Search for the cell housing the specified text and yield its [X, Y] center coordinate. 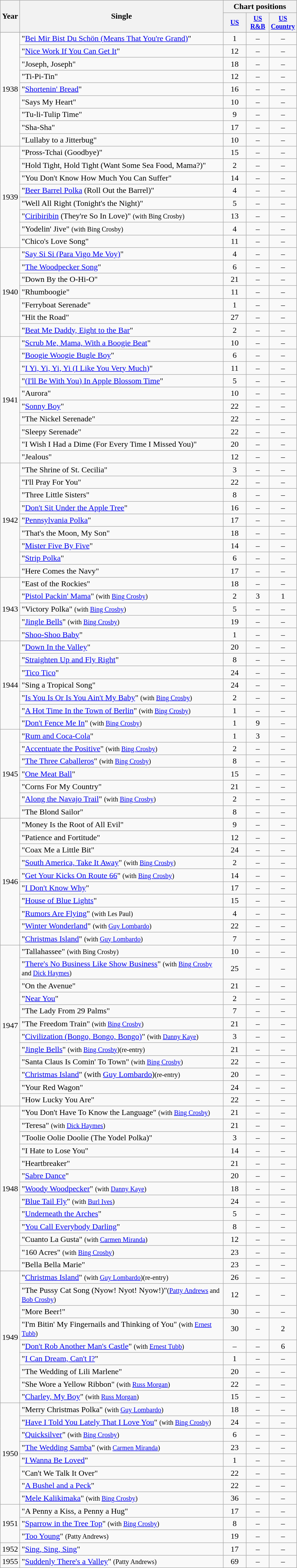
"Tallahassee" (with Bing Crosby) [122, 951]
1944 [10, 685]
"House of Blue Lights" [122, 901]
"Can't We Talk It Over" [122, 1473]
"On the Avenue" [122, 986]
1939 [10, 197]
"The Wedding of Lili Marlene" [122, 1371]
"Sparrow in the Tree Top" (with Bing Crosby) [122, 1523]
"I Yi, Yi, Yi, Yi (I Like You Very Much)" [122, 368]
"Victory Polka" (with Bing Crosby) [122, 609]
US [235, 23]
"Chico's Love Song" [122, 241]
"Have I Told You Lately That I Love You" (with Bing Crosby) [122, 1422]
"The Three Caballeros" (with Bing Crosby) [122, 761]
"That's the Moon, My Son" [122, 533]
"Ciribiribin (They're So In Love)" (with Bing Crosby) [122, 216]
"Sha-Sha" [122, 127]
"The Blond Sailor" [122, 812]
"A Bushel and a Peck" [122, 1485]
"Tu-li-Tulip Time" [122, 115]
1945 [10, 774]
"South America, Take It Away" (with Bing Crosby) [122, 862]
"(I'll Be With You) In Apple Blossom Time" [122, 381]
"Suddenly There's a Valley" (Patty Andrews) [122, 1562]
25 [235, 969]
1940 [10, 292]
1946 [10, 881]
"Sonny Boy" [122, 406]
1950 [10, 1454]
"Blue Tail Fly" (with Burl Ives) [122, 1201]
"Civilization (Bongo, Bongo, Bongo)" (with Danny Kaye) [122, 1036]
"I'll Pray For You" [122, 482]
"Jingle Bells" (with Bing Crosby) [122, 622]
US Country [283, 23]
"The Wedding Samba" (with Carmen Miranda) [122, 1447]
"Strip Polka" [122, 558]
"Too Young" (Patty Andrews) [122, 1536]
"Merry Christmas Polka" (with Guy Lombardo) [122, 1409]
"Cuanto La Gusta" (with Carmen Miranda) [122, 1239]
1955 [10, 1562]
1938 [10, 89]
"I Don't Know Why" [122, 888]
"How Lucky You Are" [122, 1100]
"Near You" [122, 998]
"Beer Barrel Polka (Roll Out the Barrel)" [122, 191]
"Yodelin' Jive" (with Bing Crosby) [122, 229]
"I Can Dream, Can't I?" [122, 1359]
"One Meat Ball" [122, 774]
"Winter Wonderland" (with Guy Lombardo) [122, 926]
"160 Acres" (with Bing Crosby) [122, 1252]
"Scrub Me, Mama, With a Boogie Beat" [122, 343]
"Mister Five By Five" [122, 546]
"Toolie Oolie Doolie (The Yodel Polka)" [122, 1138]
"Tico Tico" [122, 672]
"Sabre Dance" [122, 1176]
"You Call Everybody Darling" [122, 1227]
"Woody Woodpecker" (with Danny Kaye) [122, 1189]
"Say Si Si (Para Vigo Me Voy)" [122, 254]
13 [235, 216]
"Don't Sit Under the Apple Tree" [122, 508]
"The Lady From 29 Palms" [122, 1011]
"Rhumboogie" [122, 292]
"Says My Heart" [122, 102]
26 [235, 1277]
1948 [10, 1189]
"Aurora" [122, 393]
"Quicksilver" (with Bing Crosby) [122, 1435]
"Heartbreaker" [122, 1163]
1943 [10, 609]
"She Wore a Yellow Ribbon" (with Russ Morgan) [122, 1384]
1942 [10, 520]
"Rum and Coca-Cola" [122, 736]
"A Penny a Kiss, a Penny a Hug" [122, 1511]
"Jealous" [122, 457]
"There's No Business Like Show Business" (with Bing Crosby and Dick Haymes) [122, 969]
"Along the Navajo Trail" (with Bing Crosby) [122, 799]
1947 [10, 1026]
"Accentuate the Positive" (with Bing Crosby) [122, 749]
Year [10, 16]
36 [235, 1498]
"Shortenin' Bread" [122, 89]
"Pistol Packin' Mama" (with Bing Crosby) [122, 596]
"Pennsylvania Polka" [122, 520]
"I'm Bitin' My Fingernails and Thinking of You" (with Ernest Tubb) [122, 1329]
"Beat Me Daddy, Eight to the Bar" [122, 330]
"Hit the Road" [122, 317]
"The Woodpecker Song" [122, 266]
"Ferryboat Serenade" [122, 305]
"Christmas Island" (with Guy Lombardo) [122, 939]
1951 [10, 1523]
"East of the Rockies" [122, 584]
1941 [10, 400]
"Three Little Sisters" [122, 495]
"Joseph, Joseph" [122, 64]
"Boogie Woogie Bugle Boy" [122, 355]
"You Don't Have To Know the Language" (with Bing Crosby) [122, 1113]
"Sing, Sing, Sing" [122, 1549]
"Sing a Tropical Song" [122, 685]
"Hold Tight, Hold Tight (Want Some Sea Food, Mama?)" [122, 165]
"Sleepy Serenade" [122, 431]
"The Shrine of St. Cecilia" [122, 469]
"Is You Is Or Is You Ain't My Baby" (with Bing Crosby) [122, 698]
"Jingle Bells" (with Bing Crosby)(re-entry) [122, 1049]
"The Freedom Train" (with Bing Crosby) [122, 1024]
"I Wanna Be Loved" [122, 1460]
"Lullaby to a Jitterbug" [122, 140]
"Charley, My Boy" (with Russ Morgan) [122, 1397]
1952 [10, 1549]
"Mele Kalikimaka" (with Bing Crosby) [122, 1498]
Chart positions [260, 7]
"Patience and Fortitude" [122, 837]
"Coax Me a Little Bit" [122, 850]
"Straighten Up and Fly Right" [122, 660]
"Down In the Valley" [122, 647]
"Get Your Kicks On Route 66" (with Bing Crosby) [122, 875]
"You Don't Know How Much You Can Suffer" [122, 178]
"Bei Mir Bist Du Schön (Means That You're Grand)" [122, 38]
"Teresa" (with Dick Haymes) [122, 1125]
"Bella Bella Marie" [122, 1265]
27 [235, 317]
"Here Comes the Navy" [122, 571]
"Well All Right (Tonight's the Night)" [122, 203]
"More Beer!" [122, 1311]
"Down By the O-Hi-O" [122, 279]
"Rumors Are Flying" (with Les Paul) [122, 913]
"Shoo-Shoo Baby" [122, 634]
69 [235, 1562]
Single [122, 16]
"Pross-Tchai (Goodbye)" [122, 153]
"Corns For My Country" [122, 786]
"Don't Fence Me In" (with Bing Crosby) [122, 723]
1949 [10, 1337]
"Underneath the Arches" [122, 1214]
"Santa Claus Is Comin' To Town" (with Bing Crosby) [122, 1062]
"Don't Rob Another Man's Castle" (with Ernest Tubb) [122, 1346]
"The Nickel Serenade" [122, 419]
"Nice Work If You Can Get It" [122, 51]
"A Hot Time In the Town of Berlin" (with Bing Crosby) [122, 711]
"I Wish I Had a Dime (For Every Time I Missed You)" [122, 444]
"Ti-Pi-Tin" [122, 76]
"Your Red Wagon" [122, 1087]
"I Hate to Lose You" [122, 1151]
"The Pussy Cat Song (Nyow! Nyot! Nyow!)"(Patty Andrews and Bob Crosby) [122, 1295]
"Money Is the Root of All Evil" [122, 824]
USR&B [257, 23]
